Return the [x, y] coordinate for the center point of the cell that contains the specified text.  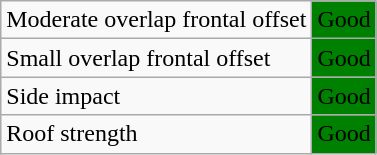
Moderate overlap frontal offset [156, 20]
Small overlap frontal offset [156, 58]
Side impact [156, 96]
Roof strength [156, 134]
